Locate the cell with the specified text and output its (X, Y) center coordinate. 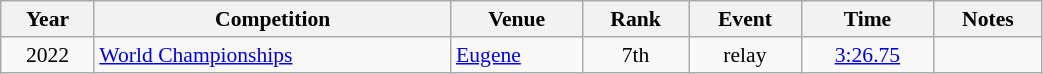
Notes (988, 19)
relay (745, 55)
Eugene (516, 55)
2022 (48, 55)
Rank (635, 19)
Event (745, 19)
Year (48, 19)
Competition (272, 19)
World Championships (272, 55)
Venue (516, 19)
Time (867, 19)
3:26.75 (867, 55)
7th (635, 55)
